Provide the [x, y] coordinate of the cell's center where the given text is located.  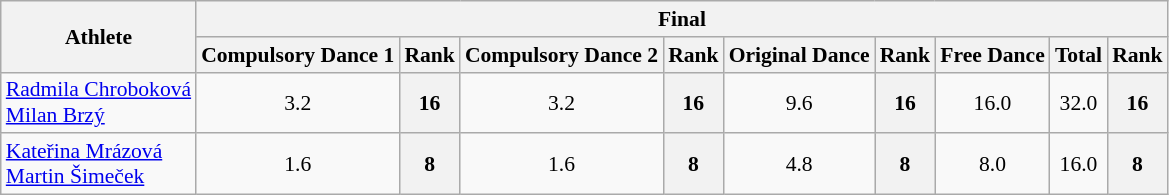
Compulsory Dance 2 [562, 55]
8.0 [992, 164]
4.8 [800, 164]
Kateřina MrázováMartin Šimeček [98, 164]
Radmila ChrobokováMilan Brzý [98, 102]
Final [682, 19]
Compulsory Dance 1 [298, 55]
9.6 [800, 102]
Total [1078, 55]
Athlete [98, 36]
Original Dance [800, 55]
Free Dance [992, 55]
32.0 [1078, 102]
